Provide the [X, Y] coordinate of the cell's center where the given text is located.  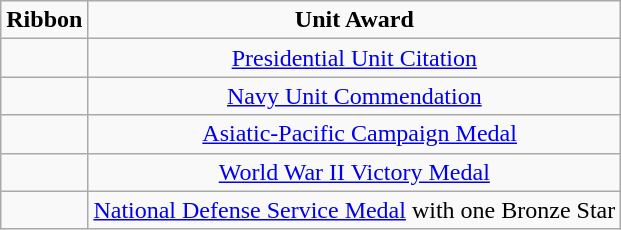
Navy Unit Commendation [354, 96]
World War II Victory Medal [354, 172]
National Defense Service Medal with one Bronze Star [354, 210]
Unit Award [354, 20]
Asiatic-Pacific Campaign Medal [354, 134]
Presidential Unit Citation [354, 58]
Ribbon [44, 20]
